Provide the [X, Y] coordinate of the cell's center where the given text is located.  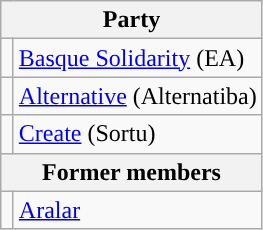
Aralar [138, 210]
Former members [132, 172]
Party [132, 20]
Basque Solidarity (EA) [138, 58]
Alternative (Alternatiba) [138, 96]
Create (Sortu) [138, 134]
